Find where the given text appears and provide that cell's center as (X, Y) coordinate. 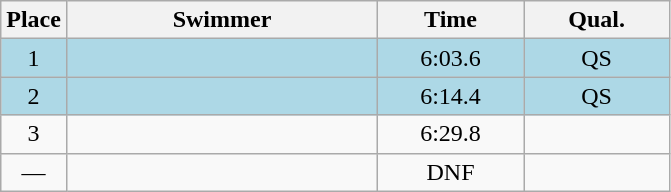
6:29.8 (451, 134)
1 (34, 58)
DNF (451, 172)
6:14.4 (451, 96)
Place (34, 20)
Time (451, 20)
3 (34, 134)
6:03.6 (451, 58)
— (34, 172)
2 (34, 96)
Swimmer (222, 20)
Qual. (597, 20)
